Provide the (x, y) coordinate of the cell's center where the given text is located.  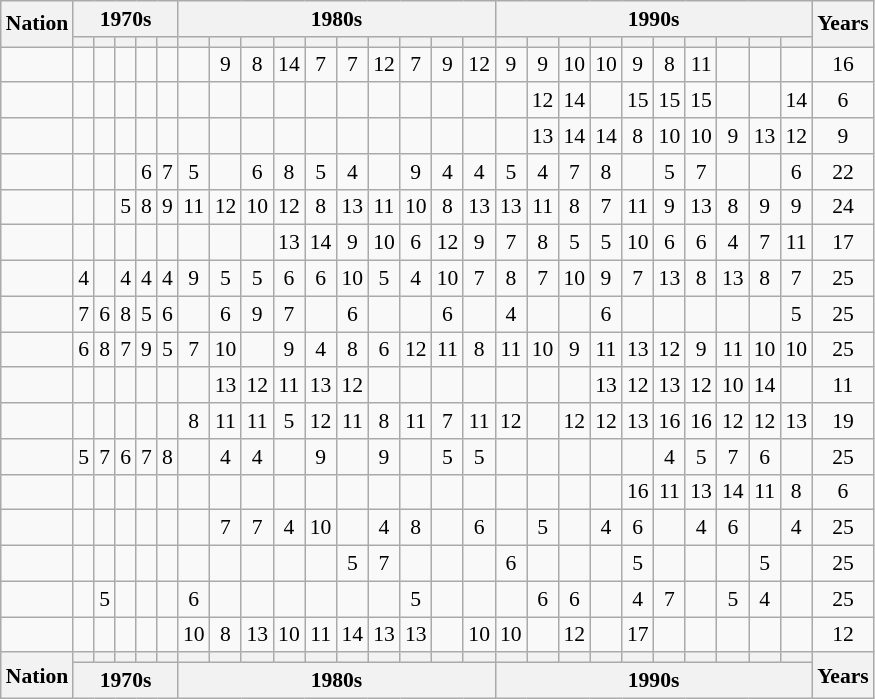
24 (843, 207)
19 (843, 421)
22 (843, 172)
